Return [x, y] of the center of cell containing provided text 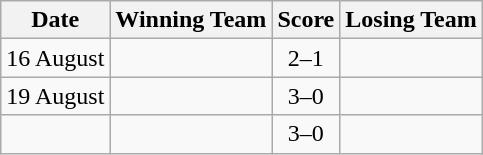
19 August [56, 96]
Date [56, 20]
2–1 [306, 58]
Score [306, 20]
16 August [56, 58]
Losing Team [411, 20]
Winning Team [191, 20]
